Pinpoint the cell where the given text exists, returning its [X, Y] midpoint coordinate. 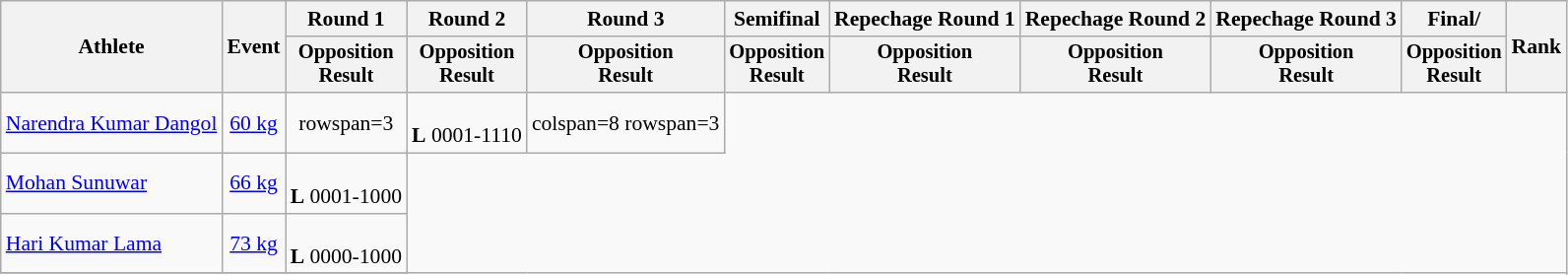
60 kg [253, 122]
Round 2 [467, 19]
Semifinal [776, 19]
rowspan=3 [347, 122]
Athlete [112, 47]
Final/ [1454, 19]
L 0000-1000 [347, 244]
Repechage Round 2 [1116, 19]
Event [253, 47]
73 kg [253, 244]
L 0001-1000 [347, 183]
Mohan Sunuwar [112, 183]
Rank [1536, 47]
Round 1 [347, 19]
66 kg [253, 183]
L 0001-1110 [467, 122]
Round 3 [626, 19]
Repechage Round 1 [925, 19]
Narendra Kumar Dangol [112, 122]
Repechage Round 3 [1306, 19]
colspan=8 rowspan=3 [626, 122]
Hari Kumar Lama [112, 244]
